From the cell containing the given text, extract its center point as [x, y] coordinate. 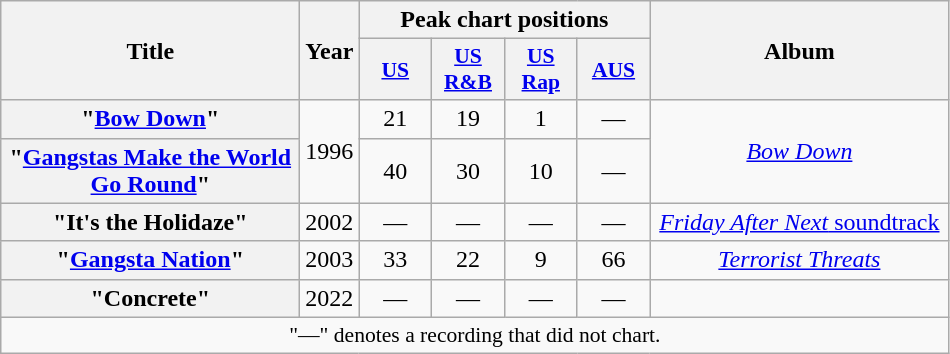
"Gangsta Nation" [150, 260]
"—" denotes a recording that did not chart. [475, 335]
Peak chart positions [504, 20]
2002 [330, 222]
2022 [330, 298]
21 [396, 119]
Bow Down [800, 152]
USR&B [468, 70]
22 [468, 260]
Year [330, 50]
US [396, 70]
USRap [540, 70]
Album [800, 50]
10 [540, 170]
1 [540, 119]
Friday After Next soundtrack [800, 222]
"It's the Holidaze" [150, 222]
9 [540, 260]
1996 [330, 152]
2003 [330, 260]
"Gangstas Make the World Go Round" [150, 170]
AUS [614, 70]
66 [614, 260]
30 [468, 170]
"Bow Down" [150, 119]
19 [468, 119]
"Concrete" [150, 298]
40 [396, 170]
33 [396, 260]
Terrorist Threats [800, 260]
Title [150, 50]
